Scan for the cell matching the given text and deliver its [x, y] coordinate at center. 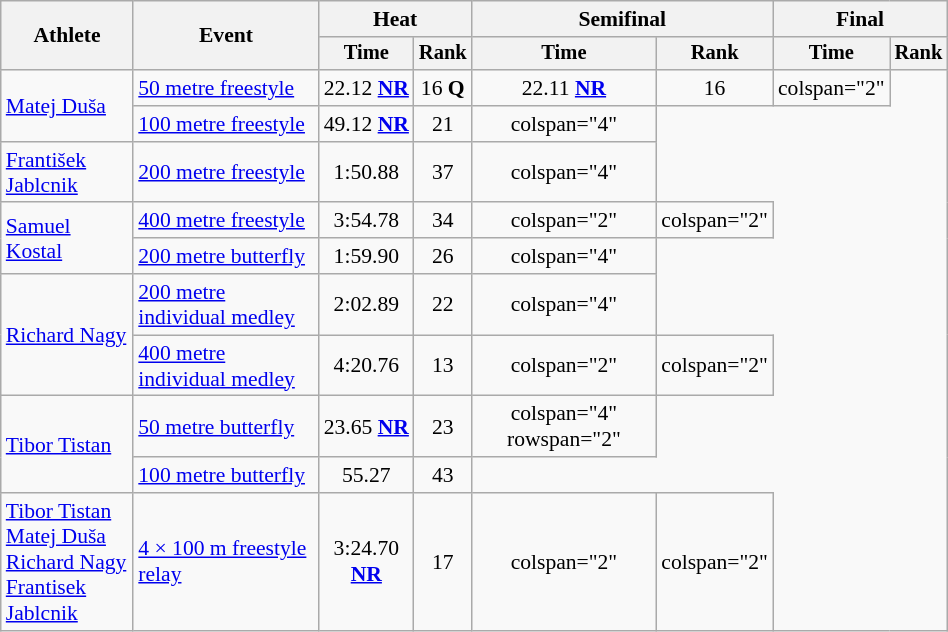
16 Q [443, 88]
200 metre freestyle [226, 172]
František Jablcnik [68, 172]
3:24.70 NR [366, 562]
1:59.90 [366, 256]
4 × 100 m freestyle relay [226, 562]
37 [443, 172]
22.11 NR [564, 88]
400 metre freestyle [226, 221]
Tibor Tistan Matej Duša Richard Nagy Frantisek Jablcnik [68, 562]
Matej Duša [68, 106]
Semifinal [622, 19]
1:50.88 [366, 172]
200 metre butterfly [226, 256]
23.65 NR [366, 426]
22.12 NR [366, 88]
Athlete [68, 36]
Samuel Kostal [68, 238]
100 metre butterfly [226, 475]
4:20.76 [366, 366]
Final [860, 19]
Tibor Tistan [68, 444]
22 [443, 304]
26 [443, 256]
colspan="4" rowspan="2" [564, 426]
Event [226, 36]
55.27 [366, 475]
100 metre freestyle [226, 124]
16 [714, 88]
Heat [396, 19]
34 [443, 221]
3:54.78 [366, 221]
13 [443, 366]
21 [443, 124]
200 metre individual medley [226, 304]
50 metre freestyle [226, 88]
Richard Nagy [68, 335]
400 metre individual medley [226, 366]
50 metre butterfly [226, 426]
23 [443, 426]
49.12 NR [366, 124]
17 [443, 562]
43 [443, 475]
2:02.89 [366, 304]
